Return the (X, Y) coordinate for the center point of the cell that contains the specified text.  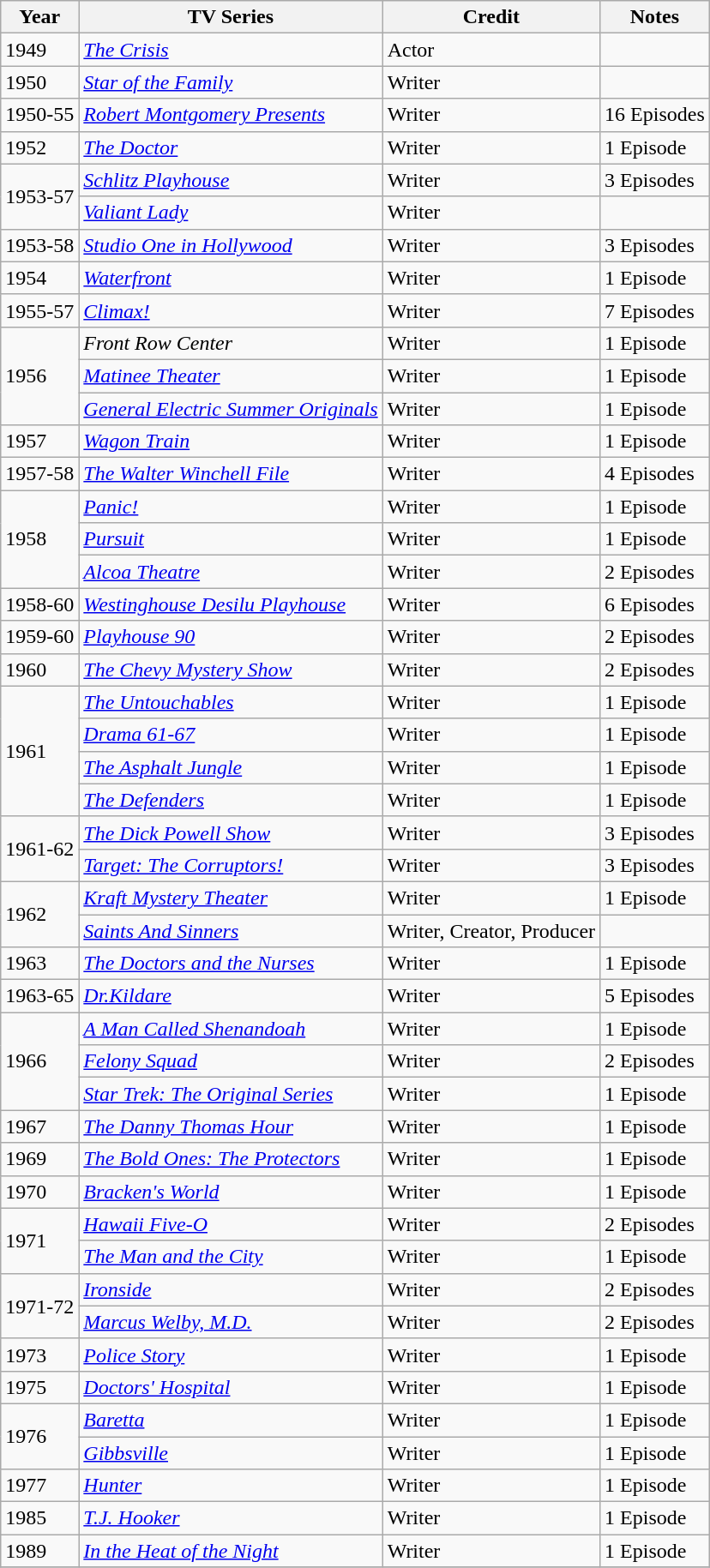
The Dick Powell Show (231, 832)
Gibbsville (231, 1453)
Hunter (231, 1486)
1985 (39, 1518)
1953-57 (39, 196)
Police Story (231, 1355)
1963-65 (39, 996)
TV Series (231, 17)
Robert Montgomery Presents (231, 115)
16 Episodes (655, 115)
5 Episodes (655, 996)
Felony Squad (231, 1061)
1963 (39, 964)
Wagon Train (231, 442)
1958 (39, 539)
Drama 61-67 (231, 735)
1973 (39, 1355)
The Doctor (231, 147)
Front Row Center (231, 343)
Valiant Lady (231, 213)
Kraft Mystery Theater (231, 898)
The Bold Ones: The Protectors (231, 1159)
Marcus Welby, M.D. (231, 1322)
Year (39, 17)
Matinee Theater (231, 375)
1960 (39, 670)
General Electric Summer Originals (231, 409)
1975 (39, 1387)
Ironside (231, 1289)
Pursuit (231, 539)
1971-72 (39, 1306)
Dr.Kildare (231, 996)
The Defenders (231, 800)
1952 (39, 147)
1961-62 (39, 849)
1953-58 (39, 245)
The Doctors and the Nurses (231, 964)
The Walter Winchell File (231, 474)
Target: The Corruptors! (231, 865)
Alcoa Theatre (231, 572)
In the Heat of the Night (231, 1551)
The Man and the City (231, 1257)
The Chevy Mystery Show (231, 670)
Panic! (231, 507)
1977 (39, 1486)
A Man Called Shenandoah (231, 1029)
1976 (39, 1436)
Star of the Family (231, 82)
Bracken's World (231, 1192)
7 Episodes (655, 310)
1969 (39, 1159)
Schlitz Playhouse (231, 180)
Baretta (231, 1420)
Writer, Creator, Producer (490, 930)
1957 (39, 442)
T.J. Hooker (231, 1518)
The Untouchables (231, 702)
The Crisis (231, 50)
1967 (39, 1126)
1959-60 (39, 637)
1966 (39, 1061)
Climax! (231, 310)
1954 (39, 278)
Saints And Sinners (231, 930)
Star Trek: The Original Series (231, 1094)
Notes (655, 17)
1950 (39, 82)
1962 (39, 914)
Actor (490, 50)
Westinghouse Desilu Playhouse (231, 604)
1950-55 (39, 115)
1989 (39, 1551)
The Danny Thomas Hour (231, 1126)
1970 (39, 1192)
Doctors' Hospital (231, 1387)
Credit (490, 17)
6 Episodes (655, 604)
1957-58 (39, 474)
1956 (39, 375)
Hawaii Five-O (231, 1224)
Playhouse 90 (231, 637)
Waterfront (231, 278)
1949 (39, 50)
1961 (39, 751)
Studio One in Hollywood (231, 245)
1958-60 (39, 604)
1971 (39, 1241)
1955-57 (39, 310)
The Asphalt Jungle (231, 767)
4 Episodes (655, 474)
